For the text-containing cell, return its midpoint in [x, y] coordinate format. 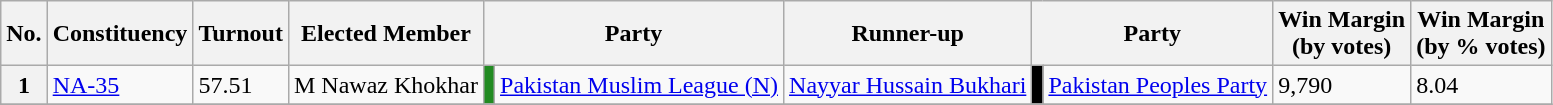
Elected Member [386, 34]
1 [24, 85]
57.51 [241, 85]
Pakistan Muslim League (N) [640, 85]
9,790 [1342, 85]
Win Margin(by % votes) [1481, 34]
Turnout [241, 34]
Win Margin(by votes) [1342, 34]
Constituency [120, 34]
Pakistan Peoples Party [1158, 85]
8.04 [1481, 85]
M Nawaz Khokhar [386, 85]
Runner-up [908, 34]
No. [24, 34]
Nayyar Hussain Bukhari [908, 85]
NA-35 [120, 85]
